Return [x, y] of the center of cell containing provided text 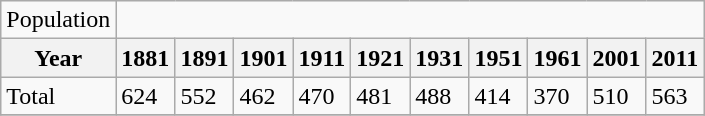
1921 [380, 58]
462 [264, 96]
470 [322, 96]
563 [675, 96]
1901 [264, 58]
1931 [440, 58]
510 [616, 96]
414 [498, 96]
Population [58, 20]
552 [204, 96]
Total [58, 96]
370 [558, 96]
2011 [675, 58]
Year [58, 58]
1951 [498, 58]
1891 [204, 58]
481 [380, 96]
488 [440, 96]
624 [146, 96]
2001 [616, 58]
1881 [146, 58]
1911 [322, 58]
1961 [558, 58]
